Locate the cell with the specified text and output its [x, y] center coordinate. 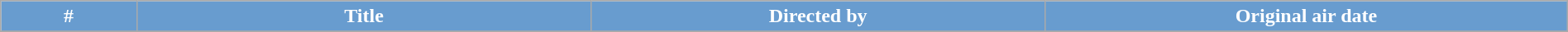
# [69, 16]
Original air date [1307, 16]
Title [364, 16]
Directed by [819, 16]
